Detect which cell encompasses the target text, then output its [X, Y] center coordinate. 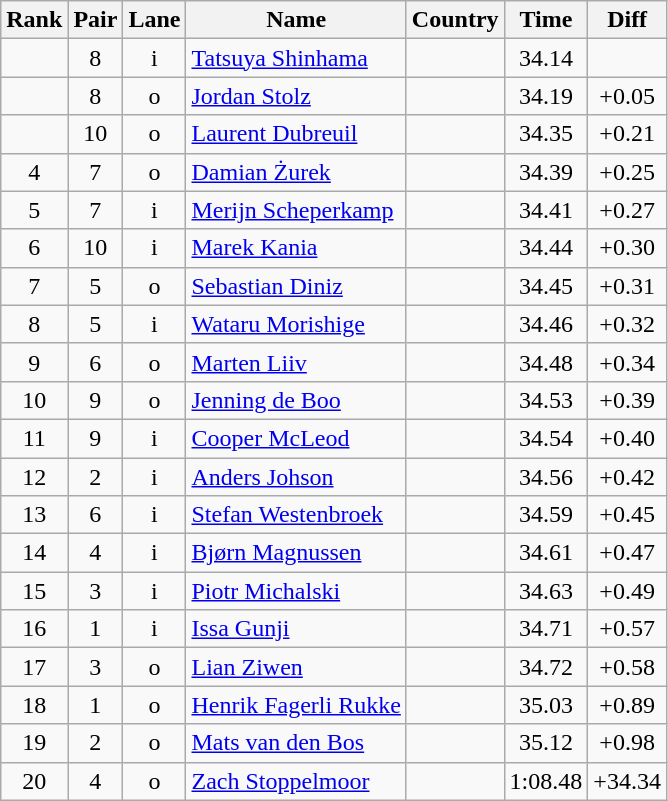
Diff [628, 20]
+0.31 [628, 286]
35.03 [546, 705]
18 [34, 705]
34.35 [546, 134]
34.19 [546, 96]
Stefan Westenbroek [296, 515]
34.63 [546, 591]
Country [455, 20]
+34.34 [628, 781]
Marek Kania [296, 248]
+0.40 [628, 438]
Name [296, 20]
19 [34, 743]
15 [34, 591]
Wataru Morishige [296, 324]
+0.57 [628, 629]
+0.05 [628, 96]
+0.34 [628, 362]
34.56 [546, 477]
+0.30 [628, 248]
1:08.48 [546, 781]
34.61 [546, 553]
Cooper McLeod [296, 438]
11 [34, 438]
Rank [34, 20]
34.59 [546, 515]
34.54 [546, 438]
Anders Johson [296, 477]
Time [546, 20]
34.45 [546, 286]
+0.21 [628, 134]
Piotr Michalski [296, 591]
Merijn Scheperkamp [296, 210]
34.44 [546, 248]
+0.39 [628, 400]
+0.32 [628, 324]
Lian Ziwen [296, 667]
16 [34, 629]
Mats van den Bos [296, 743]
34.72 [546, 667]
+0.49 [628, 591]
Zach Stoppelmoor [296, 781]
13 [34, 515]
Laurent Dubreuil [296, 134]
+0.25 [628, 172]
17 [34, 667]
14 [34, 553]
34.71 [546, 629]
+0.47 [628, 553]
34.41 [546, 210]
Sebastian Diniz [296, 286]
35.12 [546, 743]
Jenning de Boo [296, 400]
+0.89 [628, 705]
Issa Gunji [296, 629]
+0.27 [628, 210]
+0.98 [628, 743]
Damian Żurek [296, 172]
Marten Liiv [296, 362]
34.48 [546, 362]
34.53 [546, 400]
Henrik Fagerli Rukke [296, 705]
20 [34, 781]
Jordan Stolz [296, 96]
34.14 [546, 58]
Lane [154, 20]
12 [34, 477]
34.39 [546, 172]
+0.42 [628, 477]
+0.45 [628, 515]
Bjørn Magnussen [296, 553]
Tatsuya Shinhama [296, 58]
Pair [96, 20]
34.46 [546, 324]
+0.58 [628, 667]
